Extract the [X, Y] coordinate from the center of the cell holding the provided text.  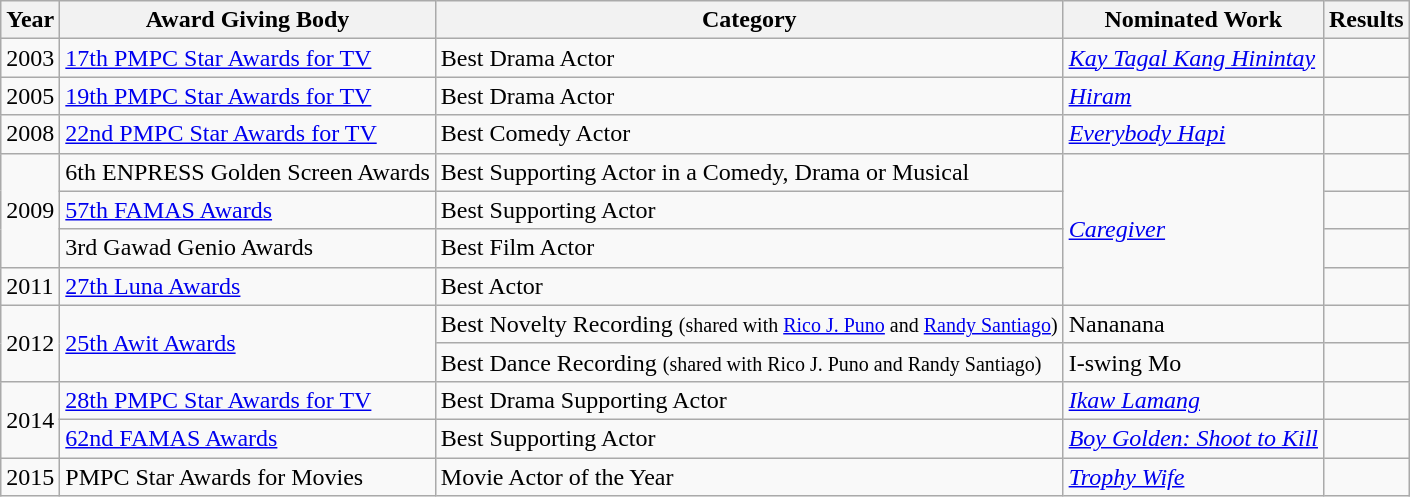
2011 [30, 286]
I-swing Mo [1193, 362]
Movie Actor of the Year [749, 477]
Best Actor [749, 286]
Best Film Actor [749, 248]
Boy Golden: Shoot to Kill [1193, 438]
25th Awit Awards [248, 343]
2005 [30, 96]
62nd FAMAS Awards [248, 438]
Results [1366, 20]
Hiram [1193, 96]
Ikaw Lamang [1193, 400]
Nananana [1193, 324]
Best Comedy Actor [749, 134]
2003 [30, 58]
Kay Tagal Kang Hinintay [1193, 58]
Year [30, 20]
Best Novelty Recording (shared with Rico J. Puno and Randy Santiago) [749, 324]
28th PMPC Star Awards for TV [248, 400]
Award Giving Body [248, 20]
Best Dance Recording (shared with Rico J. Puno and Randy Santiago) [749, 362]
Category [749, 20]
57th FAMAS Awards [248, 210]
Best Drama Supporting Actor [749, 400]
Nominated Work [1193, 20]
6th ENPRESS Golden Screen Awards [248, 172]
2008 [30, 134]
PMPC Star Awards for Movies [248, 477]
2012 [30, 343]
3rd Gawad Genio Awards [248, 248]
19th PMPC Star Awards for TV [248, 96]
Caregiver [1193, 229]
2014 [30, 419]
22nd PMPC Star Awards for TV [248, 134]
Best Supporting Actor in a Comedy, Drama or Musical [749, 172]
Trophy Wife [1193, 477]
2009 [30, 210]
2015 [30, 477]
27th Luna Awards [248, 286]
17th PMPC Star Awards for TV [248, 58]
Everybody Hapi [1193, 134]
